Locate the cell with the specified text and output its (X, Y) center coordinate. 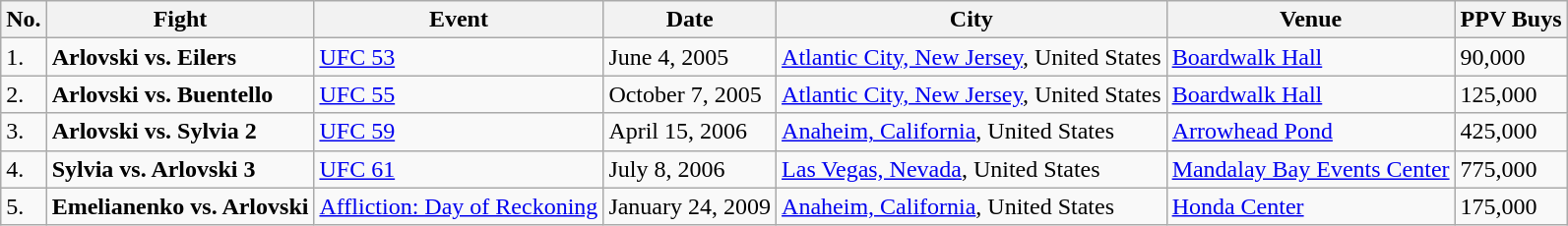
Affliction: Day of Reckoning (459, 206)
Date (690, 20)
Arlovski vs. Sylvia 2 (180, 132)
Event (459, 20)
UFC 53 (459, 57)
Sylvia vs. Arlovski 3 (180, 169)
1. (24, 57)
4. (24, 169)
125,000 (1511, 94)
3. (24, 132)
Honda Center (1311, 206)
90,000 (1511, 57)
UFC 59 (459, 132)
July 8, 2006 (690, 169)
425,000 (1511, 132)
October 7, 2005 (690, 94)
No. (24, 20)
PPV Buys (1511, 20)
Fight (180, 20)
Las Vegas, Nevada, United States (972, 169)
Arlovski vs. Eilers (180, 57)
January 24, 2009 (690, 206)
City (972, 20)
5. (24, 206)
April 15, 2006 (690, 132)
Venue (1311, 20)
Arrowhead Pond (1311, 132)
Emelianenko vs. Arlovski (180, 206)
Mandalay Bay Events Center (1311, 169)
UFC 61 (459, 169)
Arlovski vs. Buentello (180, 94)
UFC 55 (459, 94)
2. (24, 94)
775,000 (1511, 169)
175,000 (1511, 206)
June 4, 2005 (690, 57)
